Pinpoint the cell where the given text exists, returning its (x, y) midpoint coordinate. 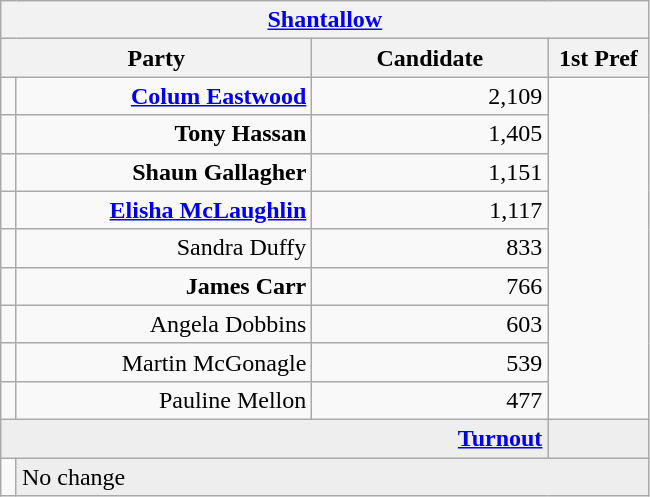
Tony Hassan (164, 134)
1st Pref (598, 58)
833 (430, 248)
Party (156, 58)
Shantallow (325, 20)
No change (332, 477)
539 (430, 362)
1,151 (430, 172)
1,405 (430, 134)
Angela Dobbins (164, 324)
Elisha McLaughlin (164, 210)
Sandra Duffy (164, 248)
766 (430, 286)
Turnout (274, 438)
James Carr (164, 286)
603 (430, 324)
Colum Eastwood (164, 96)
Shaun Gallagher (164, 172)
1,117 (430, 210)
Martin McGonagle (164, 362)
2,109 (430, 96)
477 (430, 400)
Candidate (430, 58)
Pauline Mellon (164, 400)
